Return (X, Y) of the center of cell containing provided text 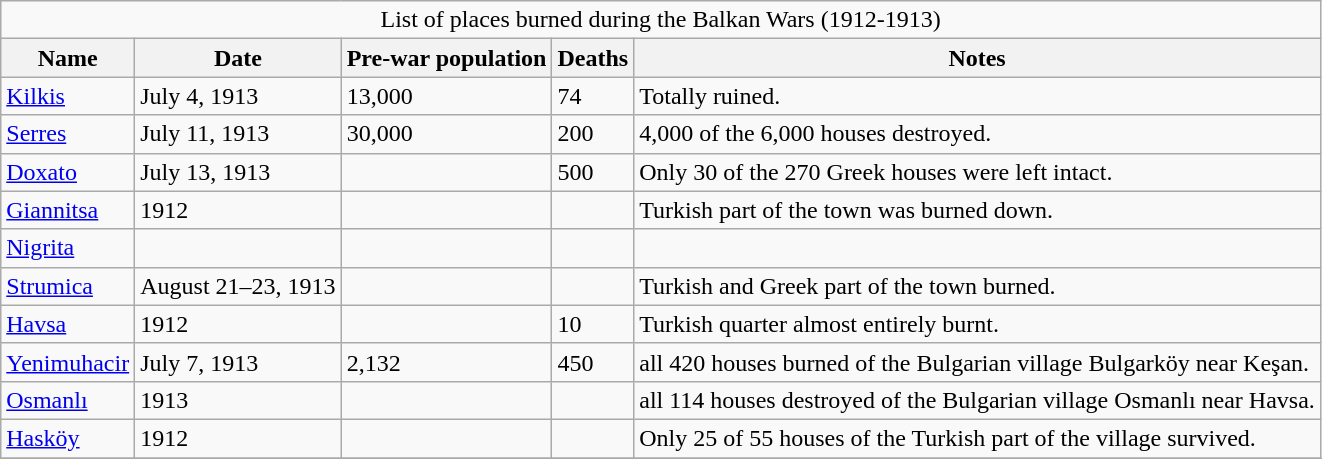
July 4, 1913 (238, 96)
Kilkis (68, 96)
Yenimuhacir (68, 362)
all 114 houses destroyed of the Bulgarian village Osmanlı near Havsa. (978, 400)
Strumica (68, 286)
30,000 (446, 134)
2,132 (446, 362)
Serres (68, 134)
Osmanlı (68, 400)
1913 (238, 400)
Giannitsa (68, 210)
all 420 houses burned of the Bulgarian village Bulgarköy near Keşan. (978, 362)
July 11, 1913 (238, 134)
74 (593, 96)
List of places burned during the Balkan Wars (1912-1913) (661, 20)
Nigrita (68, 248)
Deaths (593, 58)
200 (593, 134)
4,000 of the 6,000 houses destroyed. (978, 134)
Turkish and Greek part of the town burned. (978, 286)
Only 25 of 55 houses of the Turkish part of the village survived. (978, 438)
Havsa (68, 324)
August 21–23, 1913 (238, 286)
Hasköy (68, 438)
July 7, 1913 (238, 362)
Turkish quarter almost entirely burnt. (978, 324)
Notes (978, 58)
10 (593, 324)
Turkish part of the town was burned down. (978, 210)
500 (593, 172)
Date (238, 58)
Name (68, 58)
450 (593, 362)
Doxato (68, 172)
Only 30 of the 270 Greek houses were left intact. (978, 172)
July 13, 1913 (238, 172)
13,000 (446, 96)
Pre-war population (446, 58)
Totally ruined. (978, 96)
